Search for the cell housing the specified text and yield its [x, y] center coordinate. 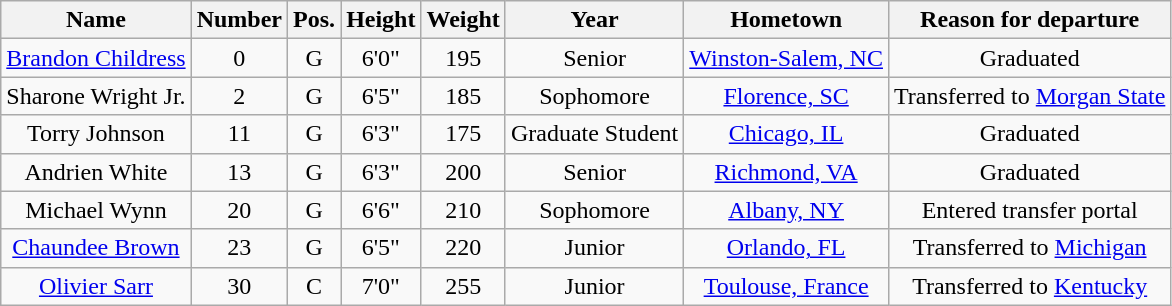
195 [463, 58]
Richmond, VA [786, 172]
30 [239, 286]
Winston-Salem, NC [786, 58]
Sharone Wright Jr. [96, 96]
0 [239, 58]
175 [463, 134]
Florence, SC [786, 96]
210 [463, 210]
Reason for departure [1029, 20]
Transferred to Michigan [1029, 248]
6'0" [381, 58]
Andrien White [96, 172]
200 [463, 172]
6'6" [381, 210]
2 [239, 96]
Number [239, 20]
Entered transfer portal [1029, 210]
Michael Wynn [96, 210]
Hometown [786, 20]
Brandon Childress [96, 58]
Olivier Sarr [96, 286]
Orlando, FL [786, 248]
255 [463, 286]
Albany, NY [786, 210]
Transferred to Morgan State [1029, 96]
7'0" [381, 286]
185 [463, 96]
Weight [463, 20]
13 [239, 172]
23 [239, 248]
Chicago, IL [786, 134]
Transferred to Kentucky [1029, 286]
11 [239, 134]
Height [381, 20]
220 [463, 248]
Chaundee Brown [96, 248]
Year [594, 20]
C [314, 286]
Pos. [314, 20]
Name [96, 20]
Toulouse, France [786, 286]
20 [239, 210]
Torry Johnson [96, 134]
Graduate Student [594, 134]
